Find where the given text appears and provide that cell's center as (x, y) coordinate. 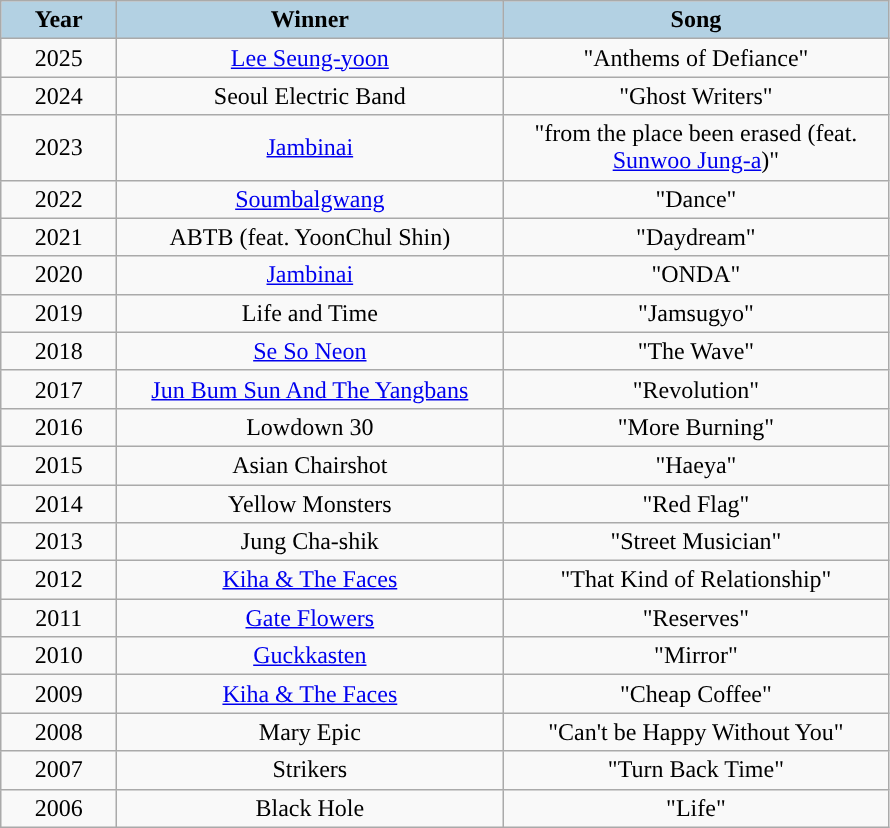
2024 (59, 96)
2021 (59, 237)
"Reserves" (696, 618)
"More Burning" (696, 427)
"Life" (696, 808)
Jung Cha-shik (310, 542)
2023 (59, 148)
Jun Bum Sun And The Yangbans (310, 389)
Winner (310, 20)
"Revolution" (696, 389)
2020 (59, 275)
"Jamsugyo" (696, 313)
"Anthems of Defiance" (696, 58)
2014 (59, 503)
Year (59, 20)
"Ghost Writers" (696, 96)
"Street Musician" (696, 542)
2025 (59, 58)
2011 (59, 618)
2019 (59, 313)
Seoul Electric Band (310, 96)
2016 (59, 427)
2013 (59, 542)
2009 (59, 694)
Asian Chairshot (310, 465)
"from the place been erased (feat. Sunwoo Jung-a)" (696, 148)
"Cheap Coffee" (696, 694)
Soumbalgwang (310, 199)
"Turn Back Time" (696, 770)
"Dance" (696, 199)
2007 (59, 770)
2008 (59, 732)
Song (696, 20)
Life and Time (310, 313)
"That Kind of Relationship" (696, 580)
"The Wave" (696, 351)
Yellow Monsters (310, 503)
Mary Epic (310, 732)
2018 (59, 351)
2017 (59, 389)
"Haeya" (696, 465)
Se So Neon (310, 351)
Lee Seung-yoon (310, 58)
2022 (59, 199)
Strikers (310, 770)
ABTB (feat. YoonChul Shin) (310, 237)
2010 (59, 656)
Black Hole (310, 808)
"ONDA" (696, 275)
"Daydream" (696, 237)
2006 (59, 808)
"Can't be Happy Without You" (696, 732)
Gate Flowers (310, 618)
Guckkasten (310, 656)
"Mirror" (696, 656)
2015 (59, 465)
"Red Flag" (696, 503)
Lowdown 30 (310, 427)
2012 (59, 580)
